Pinpoint the cell where the given text exists, returning its [X, Y] midpoint coordinate. 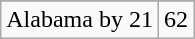
Alabama by 21 [80, 20]
62 [176, 20]
